Identify which cell holds the provided text, then report its [X, Y] central coordinate. 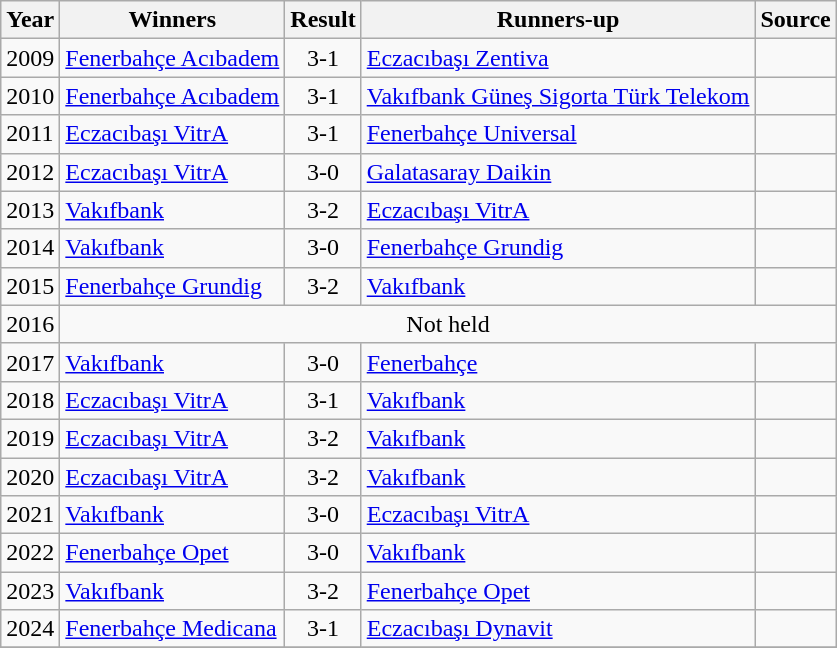
Eczacıbaşı Zentiva [558, 58]
2018 [30, 400]
Not held [448, 324]
2010 [30, 96]
2020 [30, 477]
2017 [30, 362]
2011 [30, 134]
Source [796, 20]
Winners [172, 20]
2022 [30, 553]
Galatasaray Daikin [558, 172]
2014 [30, 248]
2009 [30, 58]
2015 [30, 286]
2019 [30, 438]
2023 [30, 591]
2016 [30, 324]
2012 [30, 172]
Eczacıbaşı Dynavit [558, 629]
Fenerbahçe Universal [558, 134]
Fenerbahçe Medicana [172, 629]
Year [30, 20]
2021 [30, 515]
2013 [30, 210]
2024 [30, 629]
Fenerbahçe [558, 362]
Runners-up [558, 20]
Vakıfbank Güneş Sigorta Türk Telekom [558, 96]
Result [323, 20]
